Extract the (x, y) coordinate from the center of the cell holding the provided text.  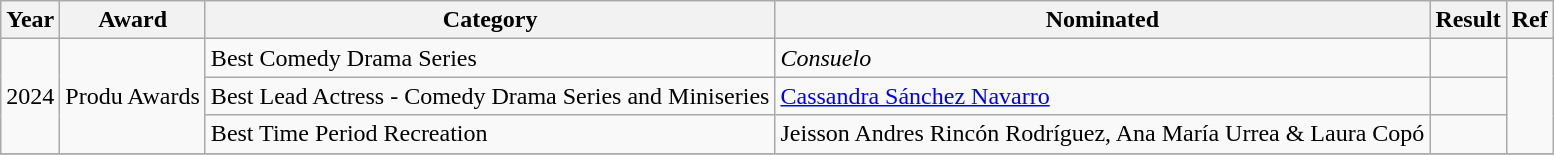
Category (490, 20)
Ref (1530, 20)
Award (133, 20)
Best Comedy Drama Series (490, 58)
Best Time Period Recreation (490, 134)
Nominated (1102, 20)
Produ Awards (133, 96)
Year (30, 20)
Best Lead Actress - Comedy Drama Series and Miniseries (490, 96)
Consuelo (1102, 58)
Jeisson Andres Rincón Rodríguez, Ana María Urrea & Laura Copó (1102, 134)
Result (1468, 20)
2024 (30, 96)
Cassandra Sánchez Navarro (1102, 96)
